Capture the cell that displays the provided text and extract its (x, y) central coordinate. 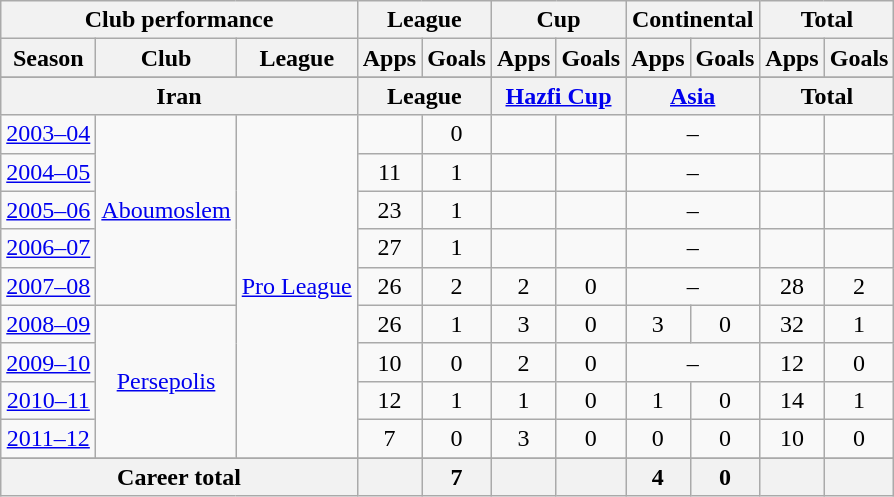
2005–06 (48, 210)
2011–12 (48, 438)
28 (792, 286)
11 (389, 172)
Club (166, 58)
Iran (179, 96)
4 (658, 477)
Pro League (296, 286)
Hazfi Cup (558, 96)
Aboumoslem (166, 210)
2010–11 (48, 400)
2008–09 (48, 324)
Continental (693, 20)
2003–04 (48, 134)
2007–08 (48, 286)
Club performance (179, 20)
14 (792, 400)
Asia (693, 96)
27 (389, 248)
2006–07 (48, 248)
2004–05 (48, 172)
Cup (558, 20)
32 (792, 324)
23 (389, 210)
Career total (179, 477)
Season (48, 58)
Persepolis (166, 381)
2009–10 (48, 362)
